Determine the (X, Y) coordinate at the center of the cell enclosing the given text.  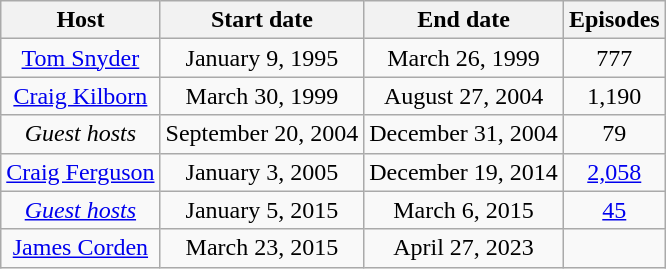
Craig Kilborn (80, 96)
December 31, 2004 (464, 134)
January 3, 2005 (262, 172)
September 20, 2004 (262, 134)
December 19, 2014 (464, 172)
Craig Ferguson (80, 172)
45 (614, 210)
March 23, 2015 (262, 248)
79 (614, 134)
Episodes (614, 20)
Start date (262, 20)
January 9, 1995 (262, 58)
James Corden (80, 248)
777 (614, 58)
April 27, 2023 (464, 248)
March 6, 2015 (464, 210)
1,190 (614, 96)
Tom Snyder (80, 58)
January 5, 2015 (262, 210)
End date (464, 20)
March 26, 1999 (464, 58)
2,058 (614, 172)
Host (80, 20)
March 30, 1999 (262, 96)
August 27, 2004 (464, 96)
